Scan for the cell matching the given text and deliver its (x, y) coordinate at center. 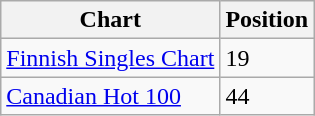
Canadian Hot 100 (110, 96)
Finnish Singles Chart (110, 58)
Position (267, 20)
Chart (110, 20)
19 (267, 58)
44 (267, 96)
